Provide the (x, y) coordinate of the cell's center where the given text is located.  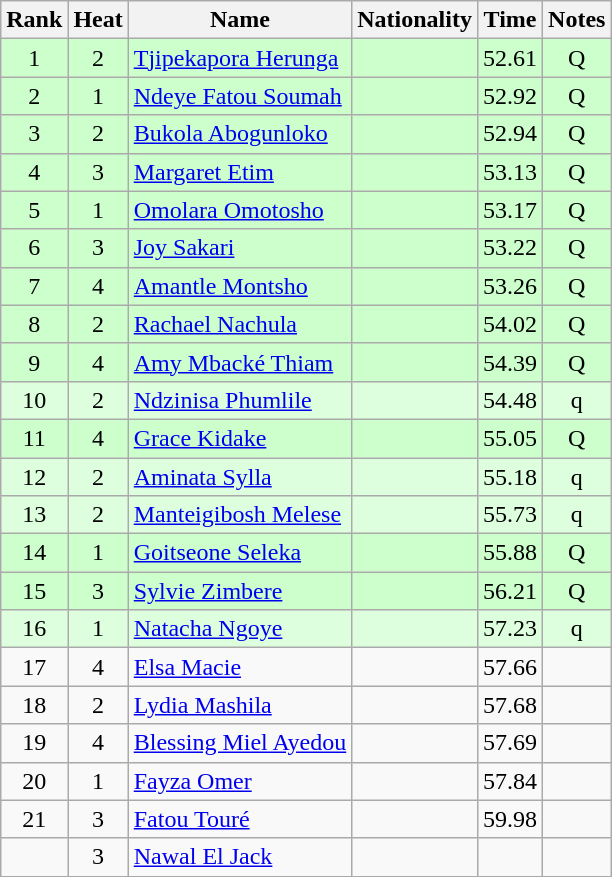
54.48 (510, 400)
53.22 (510, 248)
13 (34, 515)
Fayza Omer (240, 781)
53.13 (510, 172)
56.21 (510, 591)
12 (34, 477)
19 (34, 743)
54.02 (510, 324)
Omolara Omotosho (240, 210)
Amantle Montsho (240, 286)
53.26 (510, 286)
Nationality (415, 20)
57.84 (510, 781)
Manteigibosh Melese (240, 515)
57.66 (510, 667)
Rachael Nachula (240, 324)
11 (34, 438)
5 (34, 210)
Nawal El Jack (240, 857)
54.39 (510, 362)
6 (34, 248)
Goitseone Seleka (240, 553)
57.23 (510, 629)
55.05 (510, 438)
52.92 (510, 96)
59.98 (510, 819)
Heat (98, 20)
15 (34, 591)
Margaret Etim (240, 172)
Fatou Touré (240, 819)
55.73 (510, 515)
52.94 (510, 134)
57.68 (510, 705)
Sylvie Zimbere (240, 591)
8 (34, 324)
57.69 (510, 743)
Rank (34, 20)
52.61 (510, 58)
Ndeye Fatou Soumah (240, 96)
Time (510, 20)
Lydia Mashila (240, 705)
Amy Mbacké Thiam (240, 362)
Grace Kidake (240, 438)
Joy Sakari (240, 248)
9 (34, 362)
18 (34, 705)
Blessing Miel Ayedou (240, 743)
7 (34, 286)
Ndzinisa Phumlile (240, 400)
Bukola Abogunloko (240, 134)
Name (240, 20)
16 (34, 629)
21 (34, 819)
55.18 (510, 477)
14 (34, 553)
Natacha Ngoye (240, 629)
Tjipekapora Herunga (240, 58)
53.17 (510, 210)
10 (34, 400)
20 (34, 781)
Notes (577, 20)
17 (34, 667)
55.88 (510, 553)
Elsa Macie (240, 667)
Aminata Sylla (240, 477)
